Return [X, Y] of the center of cell containing provided text 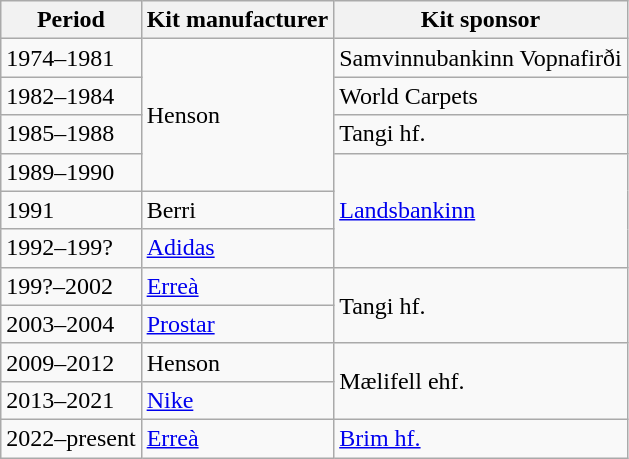
2022–present [71, 438]
Period [71, 20]
2003–2004 [71, 324]
Adidas [238, 248]
1989–1990 [71, 172]
Brim hf. [481, 438]
Berri [238, 210]
2009–2012 [71, 362]
Prostar [238, 324]
Landsbankinn [481, 210]
1982–1984 [71, 96]
2013–2021 [71, 400]
Kit manufacturer [238, 20]
Samvinnubankinn Vopnafirði [481, 58]
Kit sponsor [481, 20]
Mælifell ehf. [481, 381]
1991 [71, 210]
1992–199? [71, 248]
1985–1988 [71, 134]
Nike [238, 400]
1974–1981 [71, 58]
199?–2002 [71, 286]
World Carpets [481, 96]
